From the cell containing the given text, extract its center point as (X, Y) coordinate. 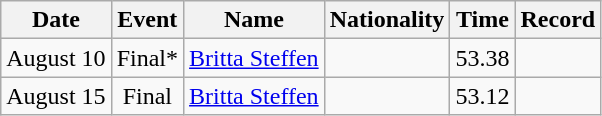
Time (482, 20)
August 15 (56, 96)
August 10 (56, 58)
Final (147, 96)
Nationality (387, 20)
Final* (147, 58)
Record (558, 20)
53.38 (482, 58)
Date (56, 20)
Name (254, 20)
53.12 (482, 96)
Event (147, 20)
